Provide the [X, Y] coordinate of the cell's center where the given text is located.  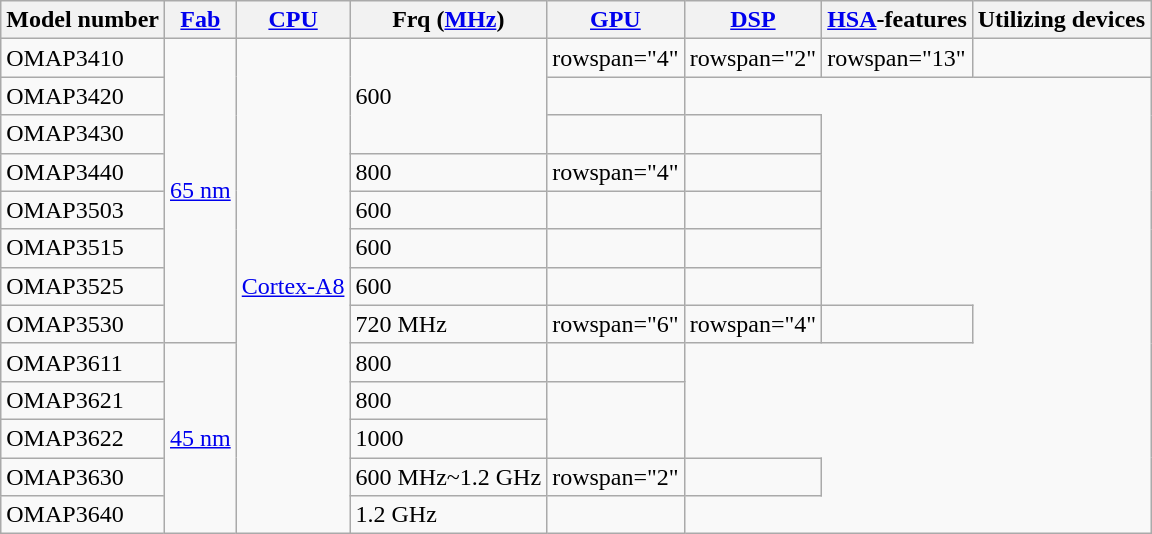
Model number [83, 20]
OMAP3622 [83, 438]
OMAP3420 [83, 96]
Cortex-A8 [293, 286]
rowspan="6" [616, 324]
CPU [293, 20]
OMAP3640 [83, 515]
DSP [753, 20]
Frq (MHz) [448, 20]
OMAP3611 [83, 362]
OMAP3410 [83, 58]
OMAP3630 [83, 477]
OMAP3430 [83, 134]
720 MHz [448, 324]
1.2 GHz [448, 515]
OMAP3621 [83, 400]
600 MHz~1.2 GHz [448, 477]
1000 [448, 438]
HSA-features [898, 20]
Utilizing devices [1061, 20]
Fab [200, 20]
45 nm [200, 438]
OMAP3515 [83, 248]
OMAP3503 [83, 210]
65 nm [200, 191]
GPU [616, 20]
OMAP3525 [83, 286]
OMAP3530 [83, 324]
OMAP3440 [83, 172]
rowspan="13" [898, 58]
